Pinpoint the cell where the given text exists, returning its (X, Y) midpoint coordinate. 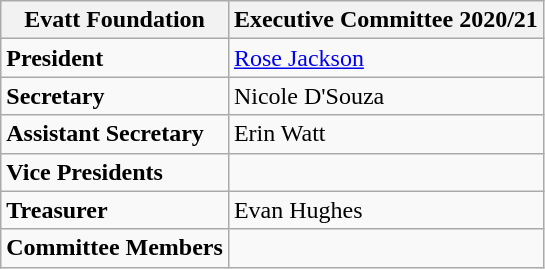
President (115, 58)
Evatt Foundation (115, 20)
Evan Hughes (386, 210)
Vice Presidents (115, 172)
Assistant Secretary (115, 134)
Committee Members (115, 248)
Erin Watt (386, 134)
Nicole D'Souza (386, 96)
Executive Committee 2020/21 (386, 20)
Treasurer (115, 210)
Rose Jackson (386, 58)
Secretary (115, 96)
